Scan for the cell matching the given text and deliver its (X, Y) coordinate at center. 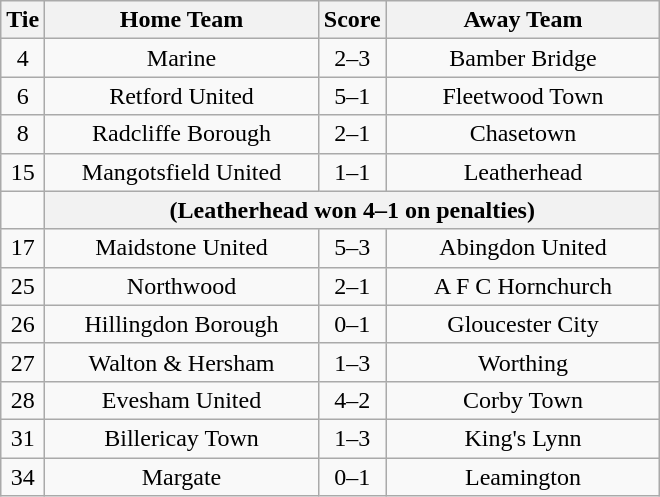
5–1 (352, 96)
Away Team (523, 20)
Mangotsfield United (182, 172)
Radcliffe Borough (182, 134)
Leatherhead (523, 172)
28 (23, 400)
17 (23, 248)
Chasetown (523, 134)
King's Lynn (523, 438)
Evesham United (182, 400)
Score (352, 20)
31 (23, 438)
Corby Town (523, 400)
Bamber Bridge (523, 58)
Tie (23, 20)
15 (23, 172)
Maidstone United (182, 248)
Worthing (523, 362)
Northwood (182, 286)
Hillingdon Borough (182, 324)
Home Team (182, 20)
2–3 (352, 58)
Billericay Town (182, 438)
8 (23, 134)
Leamington (523, 477)
Walton & Hersham (182, 362)
6 (23, 96)
A F C Hornchurch (523, 286)
34 (23, 477)
(Leatherhead won 4–1 on penalties) (352, 210)
Retford United (182, 96)
4 (23, 58)
5–3 (352, 248)
Fleetwood Town (523, 96)
27 (23, 362)
Gloucester City (523, 324)
1–1 (352, 172)
4–2 (352, 400)
25 (23, 286)
Marine (182, 58)
Margate (182, 477)
Abingdon United (523, 248)
26 (23, 324)
